Extract the (X, Y) coordinate from the center of the cell holding the provided text.  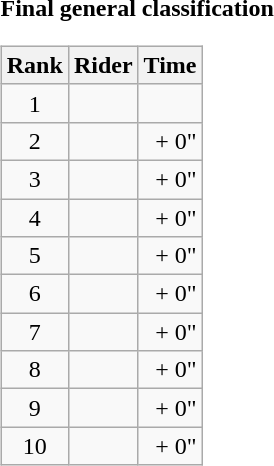
4 (34, 217)
7 (34, 332)
Rider (103, 65)
3 (34, 179)
9 (34, 408)
1 (34, 103)
8 (34, 370)
5 (34, 256)
10 (34, 446)
6 (34, 294)
Rank (34, 65)
Time (170, 65)
2 (34, 141)
